For the text-containing cell, return its midpoint in [X, Y] coordinate format. 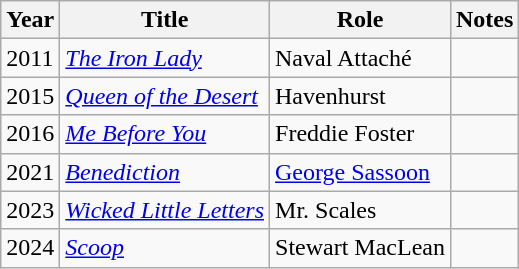
Wicked Little Letters [165, 210]
Notes [484, 20]
George Sassoon [360, 172]
Mr. Scales [360, 210]
Havenhurst [360, 96]
2016 [30, 134]
2011 [30, 58]
2015 [30, 96]
2023 [30, 210]
Freddie Foster [360, 134]
Me Before You [165, 134]
Role [360, 20]
Naval Attaché [360, 58]
2024 [30, 248]
The Iron Lady [165, 58]
Year [30, 20]
2021 [30, 172]
Scoop [165, 248]
Title [165, 20]
Benediction [165, 172]
Stewart MacLean [360, 248]
Queen of the Desert [165, 96]
